Output the [X, Y] coordinate of the center of the cell containing the given text.  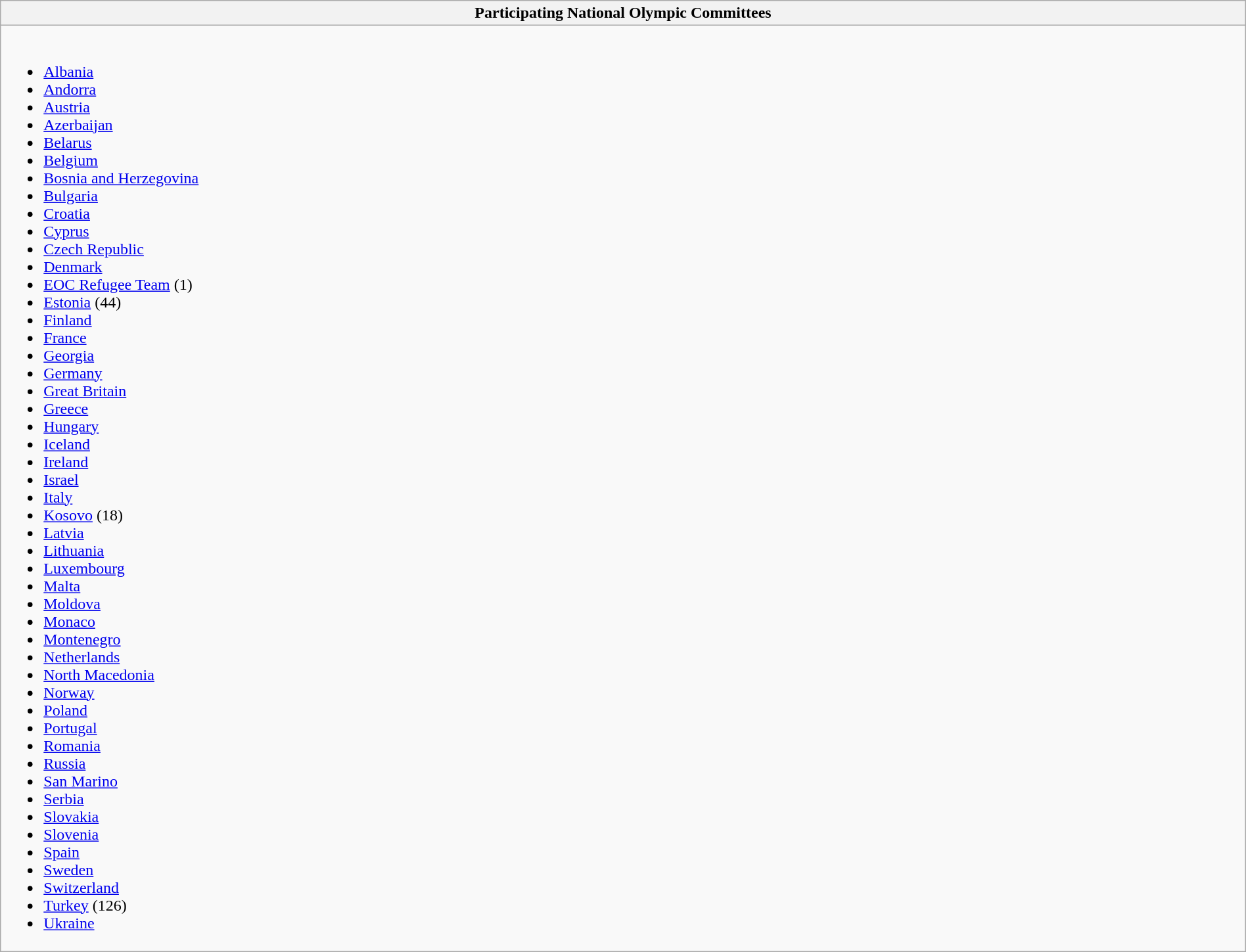
Participating National Olympic Committees [623, 13]
